Provide the (x, y) coordinate of the cell's center where the given text is located.  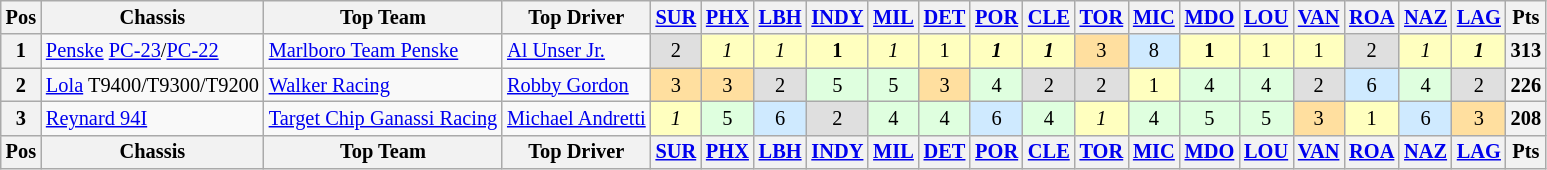
Reynard 94I (152, 118)
8 (1154, 51)
Robby Gordon (576, 85)
Marlboro Team Penske (383, 51)
313 (1526, 51)
226 (1526, 85)
Penske PC-23/PC-22 (152, 51)
Michael Andretti (576, 118)
Al Unser Jr. (576, 51)
Walker Racing (383, 85)
Lola T9400/T9300/T9200 (152, 85)
208 (1526, 118)
Target Chip Ganassi Racing (383, 118)
